Locate the cell with the specified text and output its (X, Y) center coordinate. 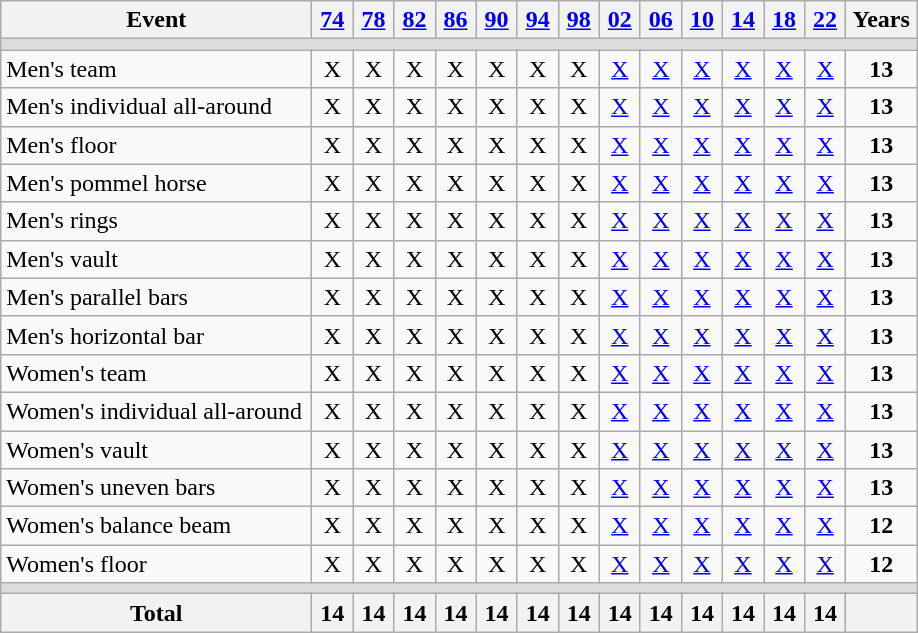
06 (660, 20)
Women's uneven bars (156, 488)
Men's horizontal bar (156, 335)
Men's vault (156, 259)
Total (156, 613)
Men's floor (156, 145)
Men's pommel horse (156, 183)
18 (784, 20)
Women's balance beam (156, 526)
90 (496, 20)
74 (332, 20)
Women's vault (156, 449)
Women's individual all-around (156, 411)
78 (374, 20)
02 (620, 20)
82 (414, 20)
Men's parallel bars (156, 297)
86 (456, 20)
Men's rings (156, 221)
Years (882, 20)
98 (578, 20)
Women's floor (156, 564)
Event (156, 20)
22 (826, 20)
10 (702, 20)
Women's team (156, 373)
94 (538, 20)
Men's team (156, 69)
Men's individual all-around (156, 107)
